Provide the (X, Y) coordinate of the cell's center where the given text is located.  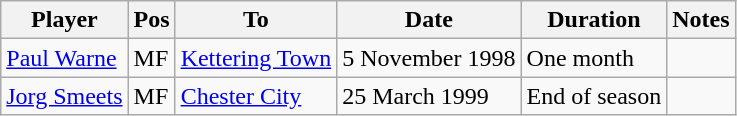
One month (594, 58)
Notes (701, 20)
Kettering Town (256, 58)
Player (64, 20)
Jorg Smeets (64, 96)
25 March 1999 (429, 96)
Paul Warne (64, 58)
Duration (594, 20)
Chester City (256, 96)
To (256, 20)
Date (429, 20)
End of season (594, 96)
Pos (152, 20)
5 November 1998 (429, 58)
